Scan for the cell matching the given text and deliver its (x, y) coordinate at center. 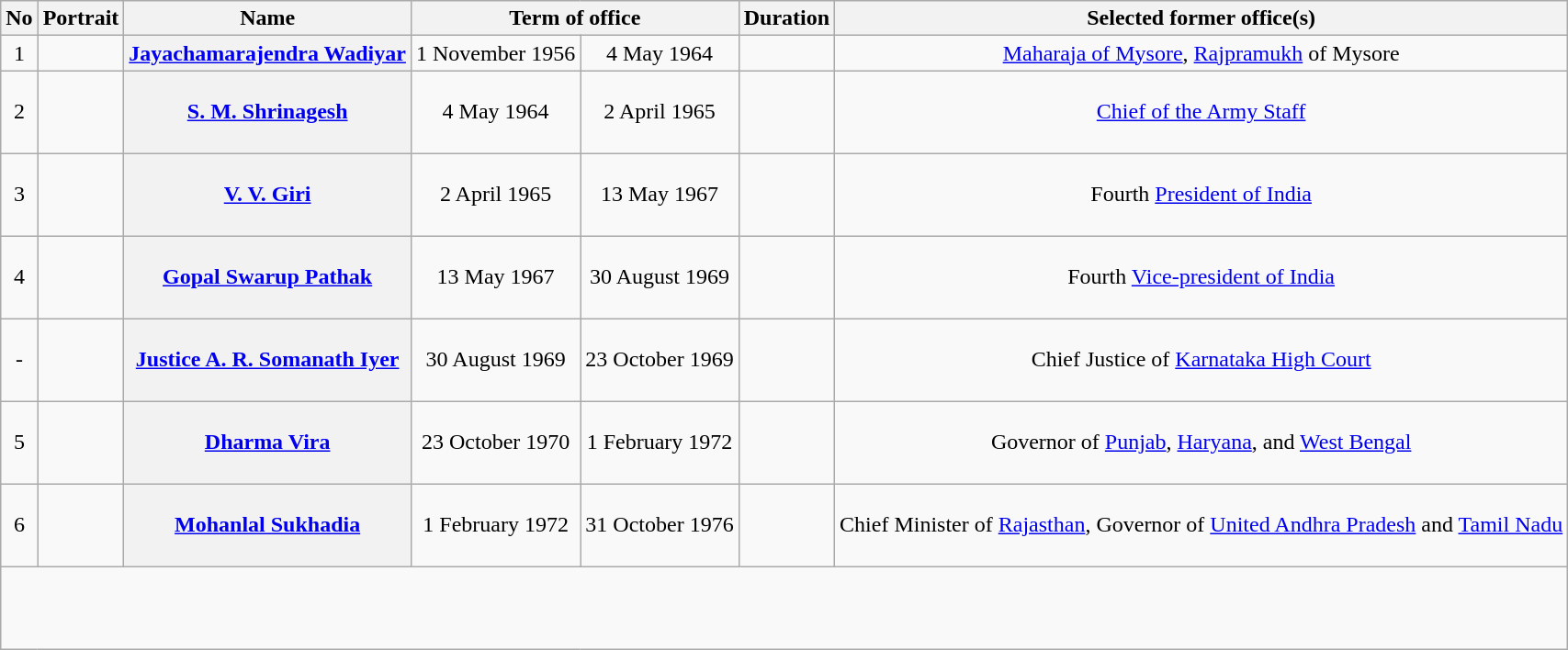
Chief of the Army Staff (1201, 112)
V. V. Giri (268, 195)
1 (19, 53)
Fourth President of India (1201, 195)
Justice A. R. Somanath Iyer (268, 360)
Maharaja of Mysore, Rajpramukh of Mysore (1201, 53)
23 October 1969 (660, 360)
Name (268, 18)
S. M. Shrinagesh (268, 112)
4 (19, 277)
Chief Justice of Karnataka High Court (1201, 360)
Selected former office(s) (1201, 18)
Governor of Punjab, Haryana, and West Bengal (1201, 443)
2 (19, 112)
5 (19, 443)
Chief Minister of Rajasthan, Governor of United Andhra Pradesh and Tamil Nadu (1201, 525)
31 October 1976 (660, 525)
Gopal Swarup Pathak (268, 277)
Portrait (81, 18)
23 October 1970 (495, 443)
Fourth Vice-president of India (1201, 277)
Dharma Vira (268, 443)
Duration (786, 18)
1 November 1956 (495, 53)
Term of office (575, 18)
Mohanlal Sukhadia (268, 525)
6 (19, 525)
Jayachamarajendra Wadiyar (268, 53)
3 (19, 195)
- (19, 360)
No (19, 18)
